Output the [X, Y] coordinate of the center of the cell containing the given text.  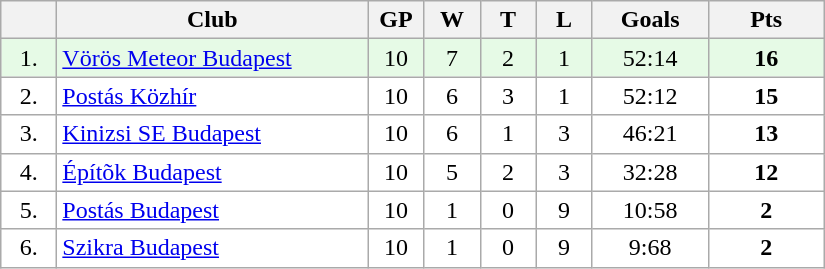
5. [29, 210]
2. [29, 96]
Postás Közhír [212, 96]
3. [29, 134]
6. [29, 248]
32:28 [650, 172]
Goals [650, 20]
9:68 [650, 248]
7 [452, 58]
Szikra Budapest [212, 248]
52:14 [650, 58]
Club [212, 20]
4. [29, 172]
13 [766, 134]
GP [396, 20]
5 [452, 172]
16 [766, 58]
W [452, 20]
46:21 [650, 134]
52:12 [650, 96]
Építõk Budapest [212, 172]
1. [29, 58]
15 [766, 96]
10:58 [650, 210]
12 [766, 172]
Postás Budapest [212, 210]
Kinizsi SE Budapest [212, 134]
T [508, 20]
Pts [766, 20]
L [564, 20]
Vörös Meteor Budapest [212, 58]
